Detect which cell encompasses the target text, then output its [X, Y] center coordinate. 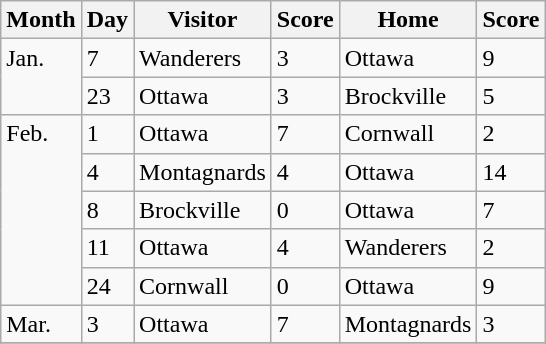
14 [511, 172]
Day [107, 20]
Jan. [41, 77]
1 [107, 134]
Mar. [41, 324]
5 [511, 96]
Visitor [203, 20]
23 [107, 96]
Home [408, 20]
Feb. [41, 210]
24 [107, 286]
11 [107, 248]
Month [41, 20]
8 [107, 210]
